Scan for the cell matching the given text and deliver its [X, Y] coordinate at center. 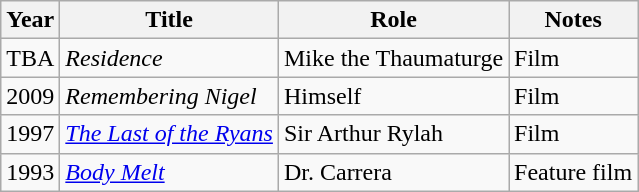
Title [170, 20]
Sir Arthur Rylah [393, 134]
1993 [30, 172]
The Last of the Ryans [170, 134]
1997 [30, 134]
Remembering Nigel [170, 96]
Role [393, 20]
TBA [30, 58]
Dr. Carrera [393, 172]
Feature film [574, 172]
Notes [574, 20]
Himself [393, 96]
2009 [30, 96]
Residence [170, 58]
Mike the Thaumaturge [393, 58]
Body Melt [170, 172]
Year [30, 20]
